Output the [X, Y] coordinate of the center of the cell containing the given text.  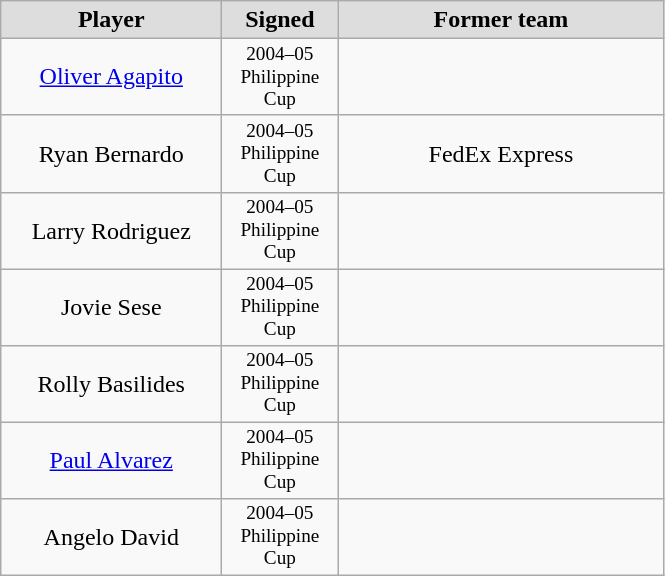
Player [112, 20]
Jovie Sese [112, 308]
Rolly Basilides [112, 384]
Angelo David [112, 538]
Paul Alvarez [112, 460]
Former team [501, 20]
Larry Rodriguez [112, 230]
Oliver Agapito [112, 78]
Signed [280, 20]
Ryan Bernardo [112, 154]
FedEx Express [501, 154]
